Capture the cell that displays the provided text and extract its (x, y) central coordinate. 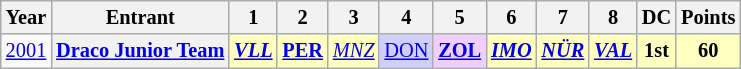
VAL (613, 51)
NÜR (564, 51)
Draco Junior Team (140, 51)
2 (302, 17)
PER (302, 51)
ZOL (460, 51)
DON (406, 51)
DC (656, 17)
IMO (511, 51)
Year (26, 17)
6 (511, 17)
4 (406, 17)
Points (708, 17)
2001 (26, 51)
60 (708, 51)
1st (656, 51)
VLL (253, 51)
7 (564, 17)
MNZ (354, 51)
5 (460, 17)
Entrant (140, 17)
8 (613, 17)
1 (253, 17)
3 (354, 17)
